Capture the cell that displays the provided text and extract its [x, y] central coordinate. 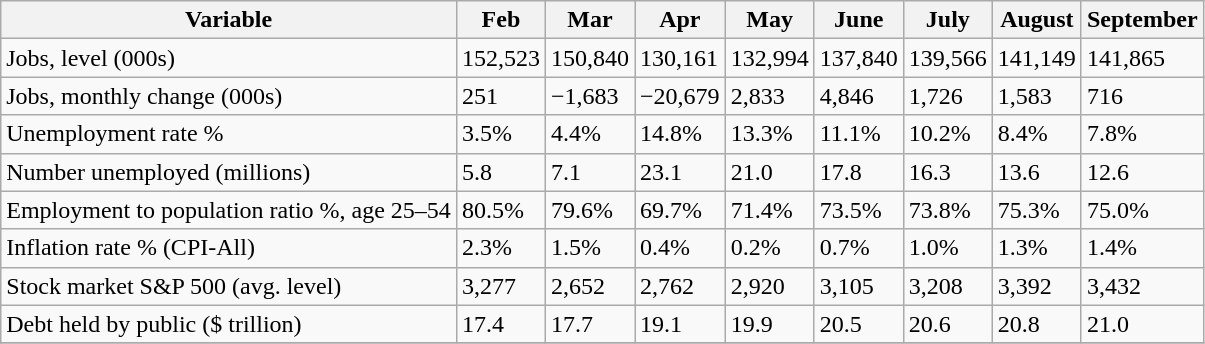
7.1 [590, 172]
79.6% [590, 210]
2,762 [680, 286]
4.4% [590, 134]
10.2% [948, 134]
1,583 [1036, 96]
Jobs, level (000s) [229, 58]
17.4 [500, 324]
May [770, 20]
23.1 [680, 172]
3.5% [500, 134]
141,865 [1142, 58]
1.4% [1142, 248]
17.7 [590, 324]
1,726 [948, 96]
Variable [229, 20]
1.5% [590, 248]
2,652 [590, 286]
−20,679 [680, 96]
1.3% [1036, 248]
3,208 [948, 286]
11.1% [858, 134]
13.6 [1036, 172]
5.8 [500, 172]
Unemployment rate % [229, 134]
0.4% [680, 248]
3,432 [1142, 286]
Debt held by public ($ trillion) [229, 324]
Feb [500, 20]
3,277 [500, 286]
Jobs, monthly change (000s) [229, 96]
July [948, 20]
20.8 [1036, 324]
Number unemployed (millions) [229, 172]
3,392 [1036, 286]
8.4% [1036, 134]
Apr [680, 20]
132,994 [770, 58]
14.8% [680, 134]
−1,683 [590, 96]
71.4% [770, 210]
20.5 [858, 324]
7.8% [1142, 134]
150,840 [590, 58]
73.5% [858, 210]
1.0% [948, 248]
69.7% [680, 210]
17.8 [858, 172]
Stock market S&P 500 (avg. level) [229, 286]
73.8% [948, 210]
August [1036, 20]
19.1 [680, 324]
2.3% [500, 248]
152,523 [500, 58]
Mar [590, 20]
130,161 [680, 58]
4,846 [858, 96]
16.3 [948, 172]
12.6 [1142, 172]
0.2% [770, 248]
Inflation rate % (CPI-All) [229, 248]
141,149 [1036, 58]
716 [1142, 96]
137,840 [858, 58]
75.3% [1036, 210]
13.3% [770, 134]
0.7% [858, 248]
June [858, 20]
3,105 [858, 286]
2,920 [770, 286]
2,833 [770, 96]
19.9 [770, 324]
75.0% [1142, 210]
80.5% [500, 210]
Employment to population ratio %, age 25–54 [229, 210]
September [1142, 20]
20.6 [948, 324]
139,566 [948, 58]
251 [500, 96]
